For the text-containing cell, return its midpoint in [x, y] coordinate format. 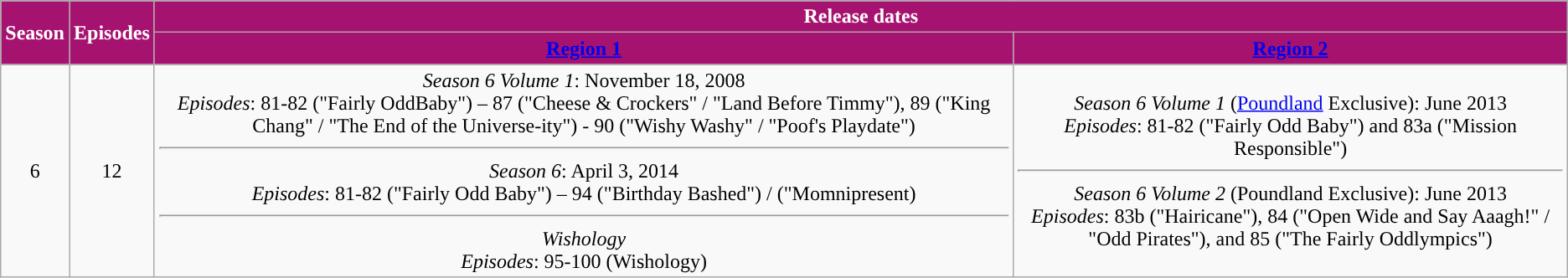
Region 1 [584, 49]
Release dates [861, 17]
Episodes [111, 33]
Region 2 [1290, 49]
6 [35, 171]
Season [35, 33]
12 [111, 171]
